Locate the cell with the specified text and output its (X, Y) center coordinate. 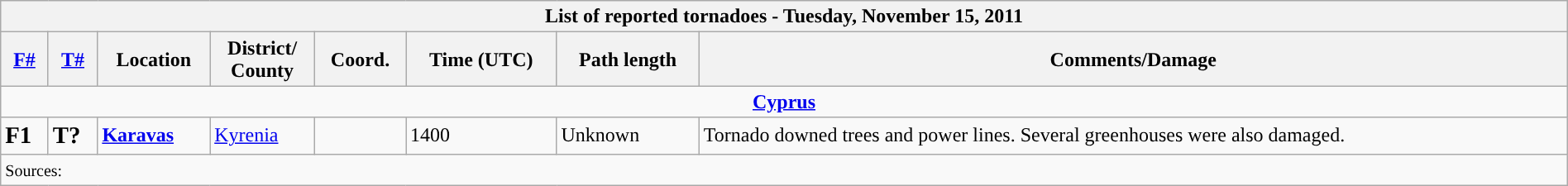
List of reported tornadoes - Tuesday, November 15, 2011 (784, 17)
F# (25, 60)
Kyrenia (263, 136)
Tornado downed trees and power lines. Several greenhouses were also damaged. (1133, 136)
Sources: (784, 169)
Path length (628, 60)
District/County (263, 60)
Cyprus (784, 102)
1400 (481, 136)
Location (154, 60)
T# (73, 60)
T? (73, 136)
F1 (25, 136)
Time (UTC) (481, 60)
Comments/Damage (1133, 60)
Unknown (628, 136)
Coord. (361, 60)
Karavas (154, 136)
